Find where the given text appears and provide that cell's center as [X, Y] coordinate. 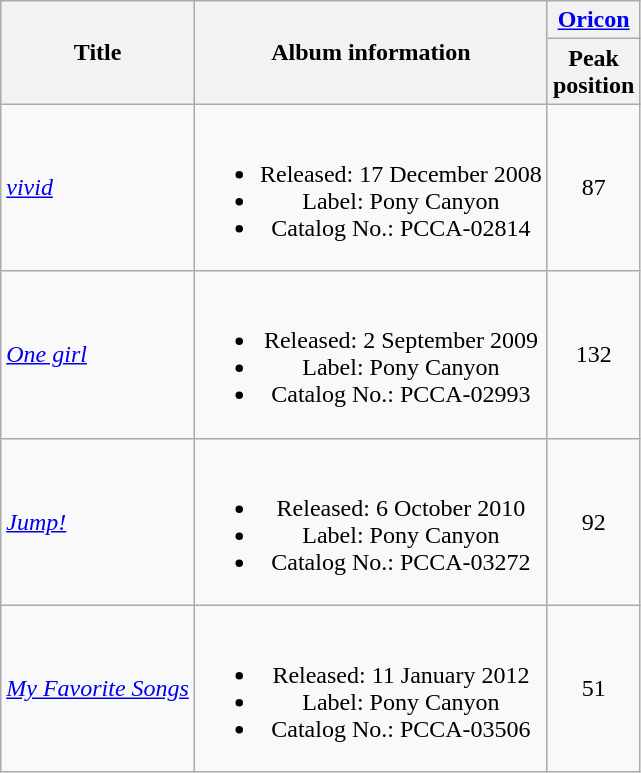
Oricon [593, 20]
Released: 6 October 2010Label: Pony CanyonCatalog No.: PCCA-03272 [370, 522]
Released: 17 December 2008Label: Pony CanyonCatalog No.: PCCA-02814 [370, 188]
92 [593, 522]
My Favorite Songs [98, 688]
Album information [370, 52]
One girl [98, 354]
Peakposition [593, 72]
Released: 2 September 2009Label: Pony CanyonCatalog No.: PCCA-02993 [370, 354]
Jump! [98, 522]
Released: 11 January 2012Label: Pony CanyonCatalog No.: PCCA-03506 [370, 688]
vivid [98, 188]
132 [593, 354]
51 [593, 688]
87 [593, 188]
Title [98, 52]
